Locate the cell with the specified text and output its [X, Y] center coordinate. 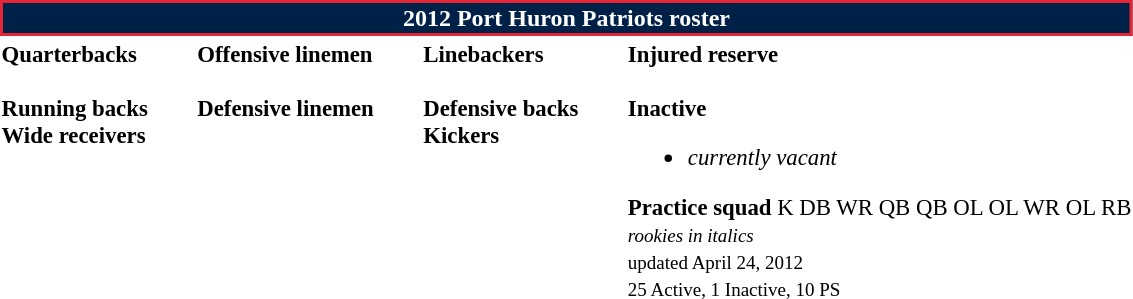
2012 Port Huron Patriots roster [566, 18]
